From the cell containing the given text, extract its center point as (X, Y) coordinate. 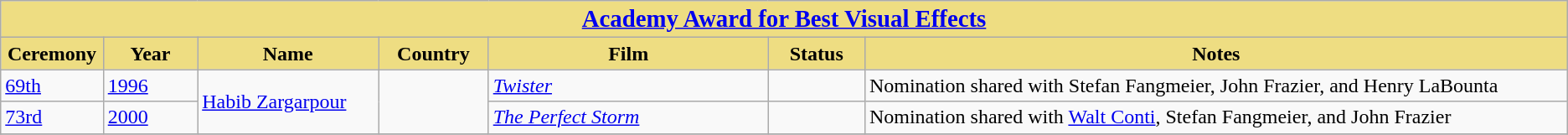
Status (816, 54)
69th (52, 86)
Name (288, 54)
Notes (1216, 54)
Country (434, 54)
Nomination shared with Stefan Fangmeier, John Frazier, and Henry LaBounta (1216, 86)
Film (628, 54)
The Perfect Storm (628, 117)
Twister (628, 86)
1996 (150, 86)
Academy Award for Best Visual Effects (784, 19)
Ceremony (52, 54)
2000 (150, 117)
Nomination shared with Walt Conti, Stefan Fangmeier, and John Frazier (1216, 117)
Habib Zargarpour (288, 101)
Year (150, 54)
73rd (52, 117)
